Locate the cell with the specified text and output its [X, Y] center coordinate. 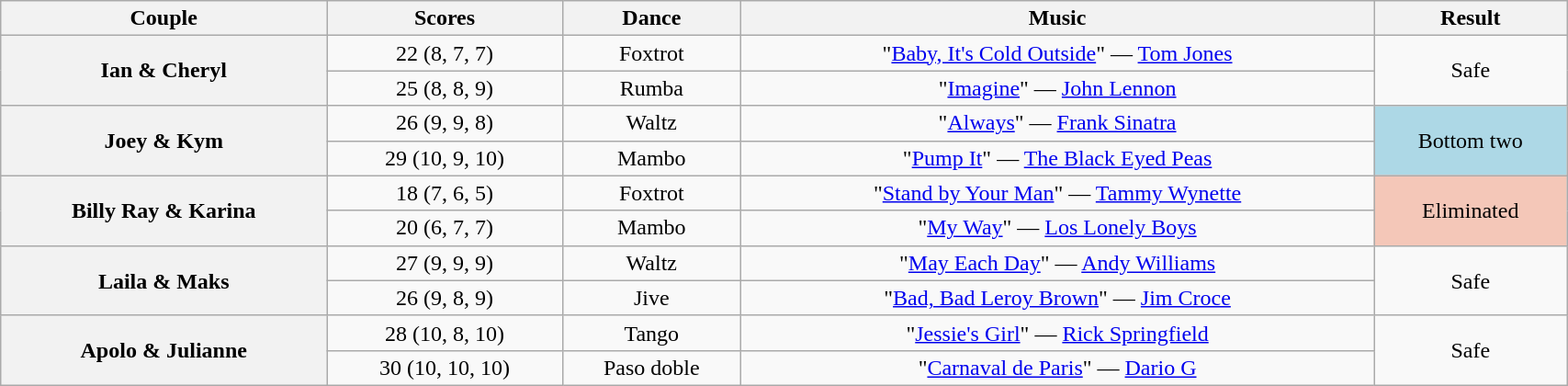
25 (8, 8, 9) [445, 88]
18 (7, 6, 5) [445, 193]
"Carnaval de Paris" — Dario G [1057, 368]
Rumba [651, 88]
"Baby, It's Cold Outside" — Tom Jones [1057, 53]
26 (9, 9, 8) [445, 123]
"Imagine" — John Lennon [1057, 88]
Jive [651, 298]
"Always" — Frank Sinatra [1057, 123]
"Jessie's Girl" — Rick Springfield [1057, 333]
29 (10, 9, 10) [445, 158]
Result [1471, 18]
"Bad, Bad Leroy Brown" — Jim Croce [1057, 298]
Music [1057, 18]
30 (10, 10, 10) [445, 368]
Paso doble [651, 368]
Scores [445, 18]
22 (8, 7, 7) [445, 53]
27 (9, 9, 9) [445, 263]
20 (6, 7, 7) [445, 228]
Tango [651, 333]
Couple [164, 18]
Ian & Cheryl [164, 71]
Billy Ray & Karina [164, 210]
Bottom two [1471, 141]
Joey & Kym [164, 141]
28 (10, 8, 10) [445, 333]
"Pump It" — The Black Eyed Peas [1057, 158]
Eliminated [1471, 210]
Apolo & Julianne [164, 350]
"My Way" — Los Lonely Boys [1057, 228]
Dance [651, 18]
"Stand by Your Man" — Tammy Wynette [1057, 193]
26 (9, 8, 9) [445, 298]
"May Each Day" — Andy Williams [1057, 263]
Laila & Maks [164, 280]
